Pinpoint the cell where the given text exists, returning its (x, y) midpoint coordinate. 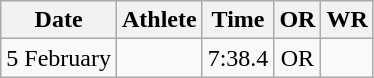
Athlete (159, 20)
7:38.4 (238, 58)
Date (59, 20)
WR (347, 20)
5 February (59, 58)
Time (238, 20)
